For the text-containing cell, return its midpoint in [x, y] coordinate format. 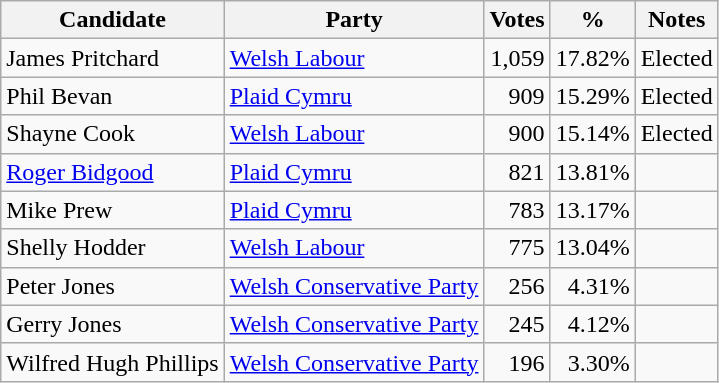
900 [517, 134]
783 [517, 210]
821 [517, 172]
James Pritchard [112, 58]
Roger Bidgood [112, 172]
3.30% [592, 362]
13.17% [592, 210]
15.14% [592, 134]
17.82% [592, 58]
Shayne Cook [112, 134]
Mike Prew [112, 210]
Peter Jones [112, 286]
909 [517, 96]
15.29% [592, 96]
775 [517, 248]
196 [517, 362]
Phil Bevan [112, 96]
Gerry Jones [112, 324]
13.81% [592, 172]
4.12% [592, 324]
245 [517, 324]
Shelly Hodder [112, 248]
Wilfred Hugh Phillips [112, 362]
Notes [676, 20]
Candidate [112, 20]
Party [354, 20]
1,059 [517, 58]
13.04% [592, 248]
4.31% [592, 286]
Votes [517, 20]
% [592, 20]
256 [517, 286]
